Return [x, y] of the center of cell containing provided text 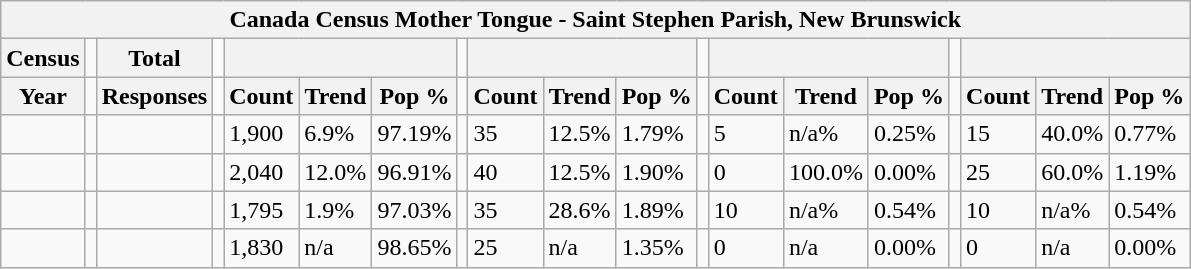
Census [43, 58]
1.19% [1150, 172]
0.25% [908, 134]
6.9% [336, 134]
1.9% [336, 210]
1,795 [262, 210]
98.65% [414, 248]
28.6% [580, 210]
40 [506, 172]
Year [43, 96]
40.0% [1072, 134]
100.0% [826, 172]
2,040 [262, 172]
0.77% [1150, 134]
1,830 [262, 248]
97.19% [414, 134]
Total [154, 58]
Canada Census Mother Tongue - Saint Stephen Parish, New Brunswick [596, 20]
12.0% [336, 172]
96.91% [414, 172]
5 [746, 134]
60.0% [1072, 172]
1.79% [656, 134]
Responses [154, 96]
1,900 [262, 134]
15 [998, 134]
1.89% [656, 210]
1.35% [656, 248]
1.90% [656, 172]
97.03% [414, 210]
